Provide the (x, y) coordinate of the cell's center where the given text is located.  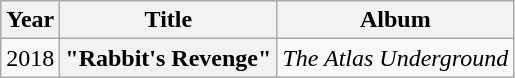
Title (168, 20)
Year (30, 20)
Album (396, 20)
The Atlas Underground (396, 58)
"Rabbit's Revenge" (168, 58)
2018 (30, 58)
